Pinpoint the cell where the given text exists, returning its [X, Y] midpoint coordinate. 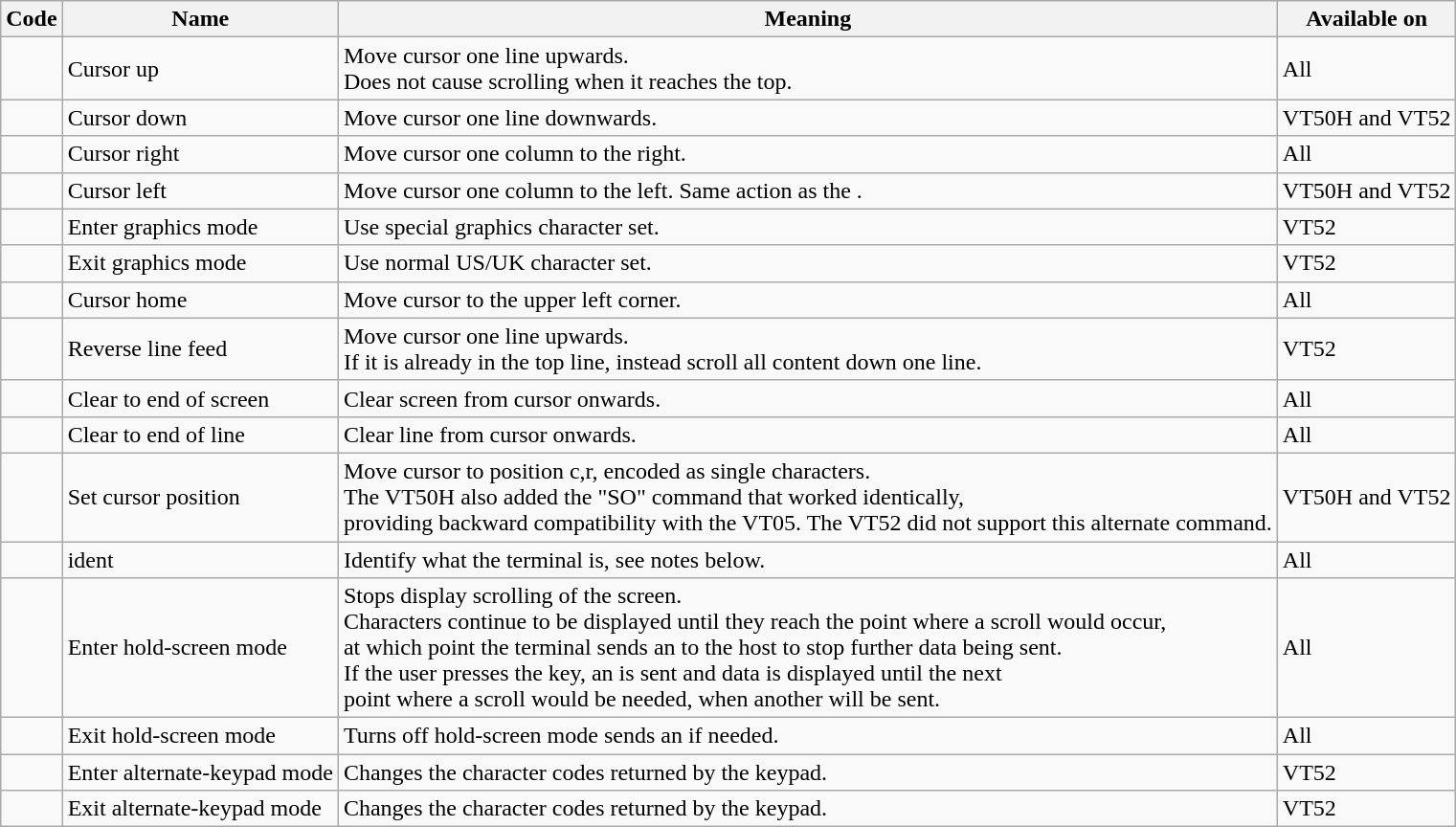
Clear to end of screen [200, 398]
Identify what the terminal is, see notes below. [808, 560]
Cursor up [200, 69]
Enter alternate-keypad mode [200, 772]
Move cursor one line upwards.Does not cause scrolling when it reaches the top. [808, 69]
Exit alternate-keypad mode [200, 809]
Move cursor one line downwards. [808, 118]
Code [32, 19]
Exit hold-screen mode [200, 736]
Use normal US/UK character set. [808, 263]
Clear to end of line [200, 435]
Turns off hold-screen mode sends an if needed. [808, 736]
Enter hold-screen mode [200, 648]
Use special graphics character set. [808, 227]
Move cursor to the upper left corner. [808, 300]
Meaning [808, 19]
Clear screen from cursor onwards. [808, 398]
Move cursor one column to the left. Same action as the . [808, 190]
Cursor right [200, 154]
Clear line from cursor onwards. [808, 435]
Exit graphics mode [200, 263]
Reverse line feed [200, 348]
Name [200, 19]
ident [200, 560]
Cursor down [200, 118]
Available on [1367, 19]
Cursor left [200, 190]
Move cursor one line upwards.If it is already in the top line, instead scroll all content down one line. [808, 348]
Set cursor position [200, 497]
Enter graphics mode [200, 227]
Move cursor one column to the right. [808, 154]
Cursor home [200, 300]
